Pinpoint the cell where the given text exists, returning its (x, y) midpoint coordinate. 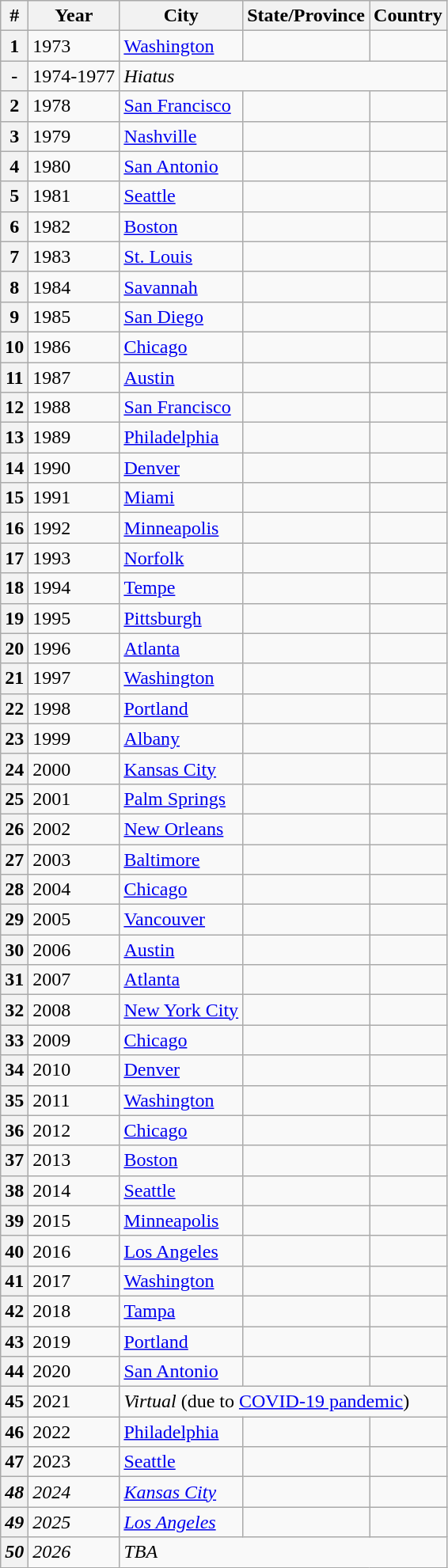
Virtual (due to COVID-19 pandemic) (283, 1402)
Country (408, 16)
1974-1977 (74, 76)
Tempe (181, 588)
# (14, 16)
2009 (74, 1040)
17 (14, 558)
1990 (74, 468)
Pittsburgh (181, 618)
42 (14, 1311)
22 (14, 708)
29 (14, 920)
7 (14, 256)
14 (14, 468)
4 (14, 166)
26 (14, 829)
12 (14, 408)
23 (14, 738)
2026 (74, 1552)
1988 (74, 408)
Tampa (181, 1311)
2022 (74, 1432)
36 (14, 1130)
50 (14, 1552)
35 (14, 1100)
8 (14, 287)
2002 (74, 829)
1983 (74, 256)
1993 (74, 558)
10 (14, 347)
Vancouver (181, 920)
2015 (74, 1221)
39 (14, 1221)
2011 (74, 1100)
1978 (74, 106)
2017 (74, 1281)
16 (14, 528)
44 (14, 1372)
1989 (74, 438)
49 (14, 1522)
Albany (181, 738)
New York City (181, 1010)
46 (14, 1432)
1985 (74, 317)
24 (14, 769)
1995 (74, 618)
9 (14, 317)
2000 (74, 769)
2 (14, 106)
43 (14, 1342)
2023 (74, 1462)
2010 (74, 1070)
San Diego (181, 317)
2021 (74, 1402)
28 (14, 890)
20 (14, 648)
37 (14, 1160)
Baltimore (181, 859)
2020 (74, 1372)
2006 (74, 950)
41 (14, 1281)
1981 (74, 196)
25 (14, 799)
6 (14, 226)
City (181, 16)
2024 (74, 1492)
1999 (74, 738)
Year (74, 16)
2005 (74, 920)
2018 (74, 1311)
3 (14, 136)
1979 (74, 136)
27 (14, 859)
2025 (74, 1522)
State/Province (306, 16)
2001 (74, 799)
40 (14, 1251)
Miami (181, 498)
1991 (74, 498)
Palm Springs (181, 799)
1994 (74, 588)
- (14, 76)
1987 (74, 378)
1980 (74, 166)
2004 (74, 890)
13 (14, 438)
1986 (74, 347)
1973 (74, 46)
11 (14, 378)
1998 (74, 708)
1 (14, 46)
18 (14, 588)
30 (14, 950)
19 (14, 618)
47 (14, 1462)
St. Louis (181, 256)
33 (14, 1040)
38 (14, 1190)
48 (14, 1492)
Norfolk (181, 558)
2007 (74, 980)
1996 (74, 648)
Savannah (181, 287)
1997 (74, 678)
45 (14, 1402)
5 (14, 196)
15 (14, 498)
2012 (74, 1130)
21 (14, 678)
2014 (74, 1190)
2003 (74, 859)
TBA (283, 1552)
Nashville (181, 136)
31 (14, 980)
Hiatus (283, 76)
2013 (74, 1160)
2008 (74, 1010)
32 (14, 1010)
1982 (74, 226)
34 (14, 1070)
2016 (74, 1251)
1992 (74, 528)
New Orleans (181, 829)
2019 (74, 1342)
1984 (74, 287)
